Determine the [x, y] coordinate at the center of the cell enclosing the given text.  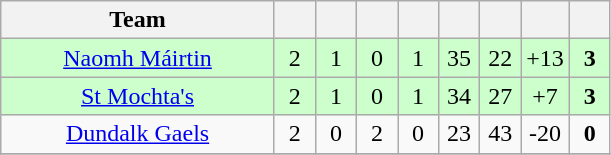
+13 [546, 58]
Team [138, 20]
23 [460, 134]
43 [500, 134]
27 [500, 96]
-20 [546, 134]
Dundalk Gaels [138, 134]
Naomh Máirtin [138, 58]
+7 [546, 96]
35 [460, 58]
22 [500, 58]
34 [460, 96]
St Mochta's [138, 96]
